Locate the cell with the specified text and output its [x, y] center coordinate. 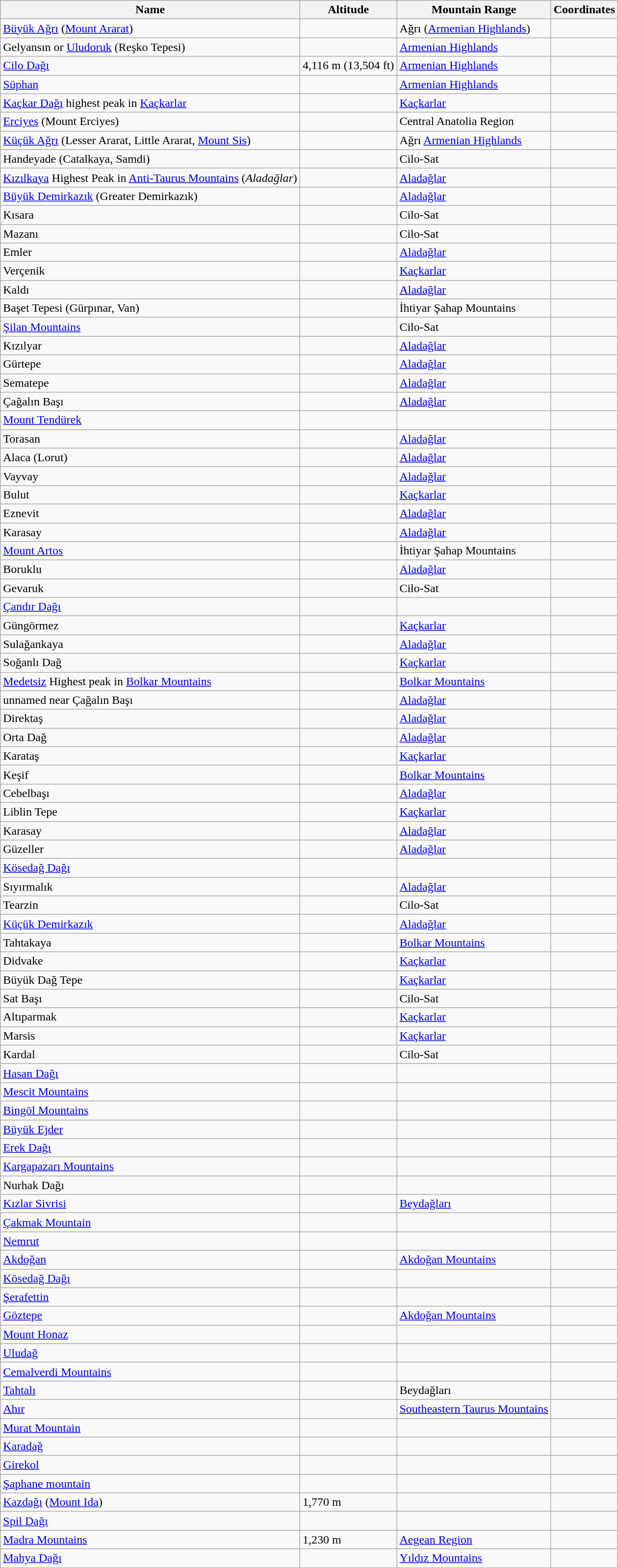
Kısara [150, 215]
Mazanı [150, 234]
Gelyansın or Uludoruk (Reşko Tepesi) [150, 47]
Orta Dağ [150, 737]
Southeastern Taurus Mountains [474, 1409]
Murat Mountain [150, 1428]
Mahya Dağı [150, 1558]
Çandır Dağı [150, 607]
Ağrı (Armenian Highlands) [474, 28]
Mountain Range [474, 10]
Didvake [150, 961]
Emler [150, 252]
Kızılkaya Highest Peak in Anti-Taurus Mountains (Aladağlar) [150, 177]
Büyük Ağrı (Mount Ararat) [150, 28]
Büyük Dağ Tepe [150, 980]
Akdoğan [150, 1260]
Ahır [150, 1409]
Aegean Region [474, 1540]
Mescit Mountains [150, 1092]
Mount Honaz [150, 1334]
Nemrut [150, 1241]
Medetsiz Highest peak in Bolkar Mountains [150, 681]
Uludağ [150, 1353]
Bingöl Mountains [150, 1110]
Göztepe [150, 1316]
Küçük Ağrı (Lesser Ararat, Little Ararat, Mount Sis) [150, 140]
Ağrı Armenian Highlands [474, 140]
Kargapazarı Mountains [150, 1167]
Güngörmez [150, 625]
Sıyırmalık [150, 887]
Mount Tendürek [150, 420]
4,116 m (13,504 ft) [348, 66]
Direktaş [150, 719]
Coordinates [584, 10]
Yıldız Mountains [474, 1558]
Cemalverdi Mountains [150, 1371]
Verçenik [150, 271]
Kazdağı (Mount Ida) [150, 1502]
Altıparmak [150, 1017]
Spil Dağı [150, 1521]
Şilan Mountains [150, 327]
Kızlar Sivrisi [150, 1204]
Tahtakaya [150, 943]
Boruklu [150, 570]
Cebelbaşı [150, 793]
Tahtalı [150, 1390]
Vayvay [150, 476]
Handeyade (Catalkaya, Samdi) [150, 159]
Karataş [150, 756]
Keşif [150, 774]
Central Anatolia Region [474, 122]
Eznevit [150, 513]
Şaphane mountain [150, 1484]
Cilo Dağı [150, 66]
Mount Artos [150, 551]
Büyük Ejder [150, 1129]
Çağalın Başı [150, 401]
Çakmak Mountain [150, 1222]
Tearzin [150, 905]
1,230 m [348, 1540]
Sat Başı [150, 998]
Karadağ [150, 1446]
Şerafettin [150, 1297]
Büyük Demirkazık (Greater Demirkazık) [150, 196]
Gevaruk [150, 588]
1,770 m [348, 1502]
Güzeller [150, 849]
Madra Mountains [150, 1540]
Kızılyar [150, 346]
Erciyes (Mount Erciyes) [150, 122]
Altitude [348, 10]
Sulağankaya [150, 644]
Nurhak Dağı [150, 1185]
Gürtepe [150, 364]
Kardal [150, 1054]
Torasan [150, 439]
Başet Tepesi (Gürpınar, Van) [150, 308]
Hasan Dağı [150, 1073]
Soğanlı Dağ [150, 663]
Süphan [150, 84]
Bulut [150, 495]
Liblin Tepe [150, 812]
Alaca (Lorut) [150, 457]
Marsis [150, 1036]
Küçük Demirkazık [150, 924]
Name [150, 10]
Erek Dağı [150, 1148]
Girekol [150, 1465]
Kaldı [150, 290]
Sematepe [150, 383]
Kaçkar Dağı highest peak in Kaçkarlar [150, 103]
unnamed near Çağalın Başı [150, 700]
